Extract the [x, y] coordinate from the center of the cell holding the provided text.  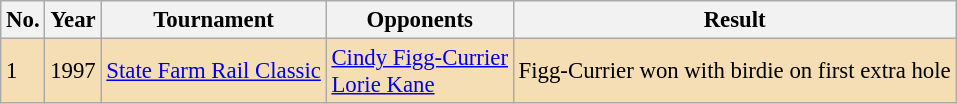
1 [23, 72]
Tournament [214, 20]
Figg-Currier won with birdie on first extra hole [734, 72]
No. [23, 20]
State Farm Rail Classic [214, 72]
1997 [73, 72]
Opponents [420, 20]
Cindy Figg-Currier Lorie Kane [420, 72]
Year [73, 20]
Result [734, 20]
